Return (x, y) of the center of cell containing provided text 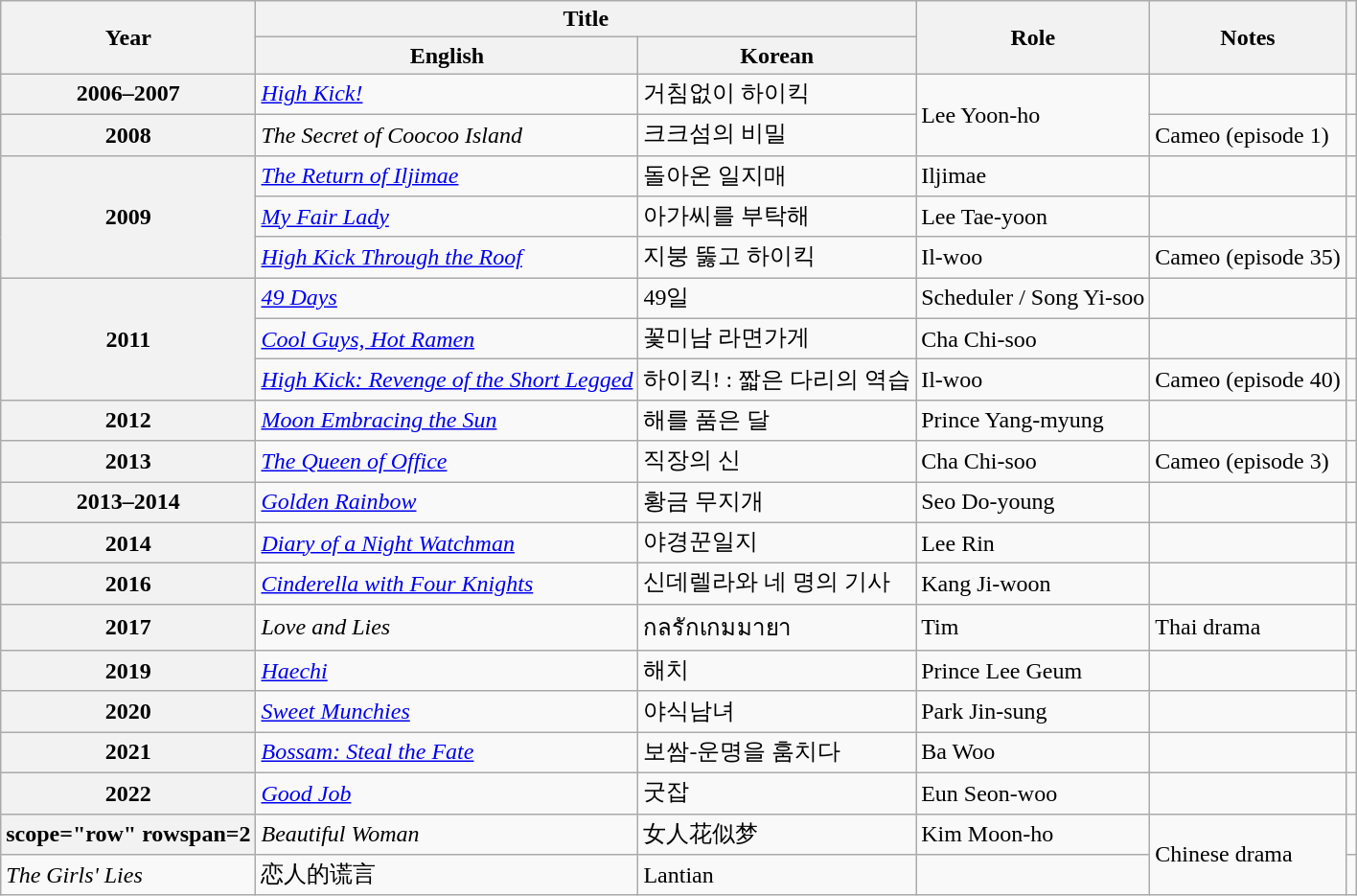
Love and Lies (447, 627)
Scheduler / Song Yi-soo (1033, 299)
직장의 신 (777, 462)
아가씨를 부탁해 (777, 217)
Kim Moon-ho (1033, 834)
Year (128, 37)
Role (1033, 37)
Seo Do-young (1033, 502)
The Queen of Office (447, 462)
2019 (128, 671)
Tim (1033, 627)
Kang Ji-woon (1033, 585)
49일 (777, 299)
Notes (1248, 37)
My Fair Lady (447, 217)
Lee Yoon-ho (1033, 115)
Thai drama (1248, 627)
2016 (128, 585)
Cool Guys, Hot Ramen (447, 339)
돌아온 일지매 (777, 176)
High Kick Through the Roof (447, 257)
Diary of a Night Watchman (447, 542)
Title (586, 19)
กลรักเกมมายา (777, 627)
The Secret of Coocoo Island (447, 134)
The Girls' Lies (128, 876)
Chinese drama (1248, 855)
Lantian (777, 876)
Lee Tae-yoon (1033, 217)
하이킥! : 짧은 다리의 역습 (777, 379)
신데렐라와 네 명의 기사 (777, 585)
English (447, 56)
Cinderella with Four Knights (447, 585)
49 Days (447, 299)
Iljimae (1033, 176)
해를 품은 달 (777, 420)
The Return of Iljimae (447, 176)
야경꾼일지 (777, 542)
황금 무지개 (777, 502)
Sweet Munchies (447, 711)
Park Jin-sung (1033, 711)
2014 (128, 542)
2012 (128, 420)
2017 (128, 627)
Bossam: Steal the Fate (447, 753)
보쌈-운명을 훔치다 (777, 753)
Cameo (episode 3) (1248, 462)
꽃미남 라면가게 (777, 339)
Prince Lee Geum (1033, 671)
굿잡 (777, 793)
2013 (128, 462)
2006–2007 (128, 94)
2013–2014 (128, 502)
2022 (128, 793)
해치 (777, 671)
야식남녀 (777, 711)
Haechi (447, 671)
2009 (128, 217)
女人花似梦 (777, 834)
2020 (128, 711)
2011 (128, 339)
거침없이 하이킥 (777, 94)
Moon Embracing the Sun (447, 420)
Korean (777, 56)
2021 (128, 753)
Beautiful Woman (447, 834)
Good Job (447, 793)
High Kick! (447, 94)
Cameo (episode 1) (1248, 134)
Golden Rainbow (447, 502)
恋人的谎言 (447, 876)
Lee Rin (1033, 542)
Cameo (episode 40) (1248, 379)
Ba Woo (1033, 753)
Cameo (episode 35) (1248, 257)
Prince Yang-myung (1033, 420)
Eun Seon-woo (1033, 793)
크크섬의 비밀 (777, 134)
지붕 뚫고 하이킥 (777, 257)
scope="row" rowspan=2 (128, 834)
High Kick: Revenge of the Short Legged (447, 379)
2008 (128, 134)
